Locate the cell with the specified text and output its [X, Y] center coordinate. 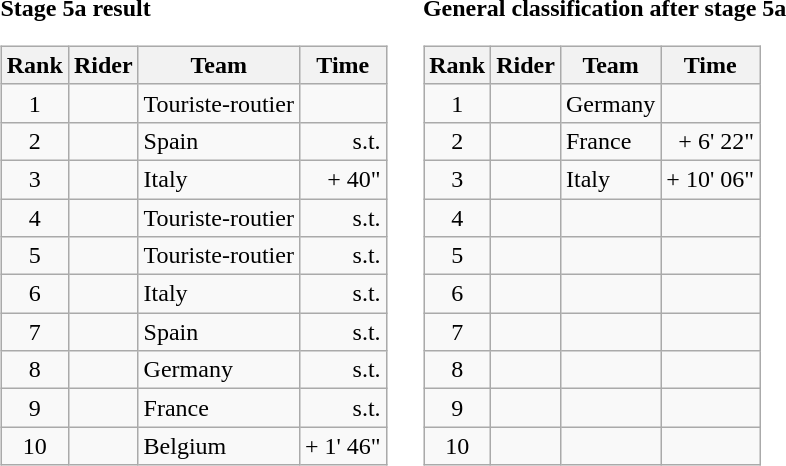
Belgium [218, 446]
+ 40" [342, 179]
+ 1' 46" [342, 446]
+ 10' 06" [710, 179]
+ 6' 22" [710, 141]
